Search for the cell housing the specified text and yield its [X, Y] center coordinate. 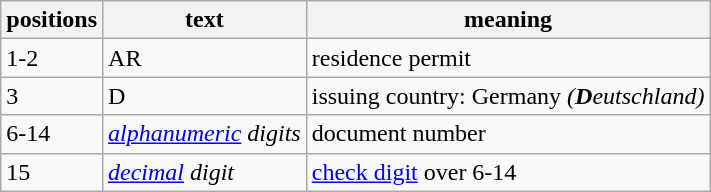
residence permit [508, 58]
6-14 [52, 134]
issuing country: Germany (Deutschland) [508, 96]
3 [52, 96]
D [205, 96]
decimal digit [205, 172]
text [205, 20]
document number [508, 134]
1-2 [52, 58]
check digit over 6-14 [508, 172]
15 [52, 172]
meaning [508, 20]
positions [52, 20]
alphanumeric digits [205, 134]
AR [205, 58]
